From the cell containing the given text, extract its center point as [x, y] coordinate. 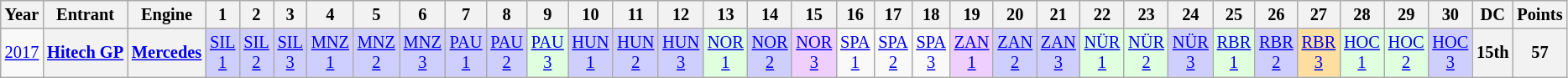
21 [1058, 14]
9 [547, 14]
RBR2 [1276, 53]
57 [1539, 53]
19 [972, 14]
NÜR2 [1147, 53]
10 [591, 14]
29 [1407, 14]
HUN3 [681, 53]
13 [725, 14]
18 [932, 14]
15th [1492, 53]
24 [1190, 14]
SPA2 [893, 53]
SIL3 [290, 53]
NOR1 [725, 53]
2017 [22, 53]
PAU1 [467, 53]
NOR3 [814, 53]
SIL2 [256, 53]
Entrant [86, 14]
25 [1234, 14]
PAU3 [547, 53]
7 [467, 14]
28 [1362, 14]
12 [681, 14]
22 [1103, 14]
ZAN2 [1015, 53]
2 [256, 14]
HOC2 [1407, 53]
4 [331, 14]
DC [1492, 14]
15 [814, 14]
Mercedes [166, 53]
HOC1 [1362, 53]
3 [290, 14]
MNZ2 [376, 53]
20 [1015, 14]
NÜR3 [1190, 53]
Hitech GP [86, 53]
HUN2 [635, 53]
1 [222, 14]
Points [1539, 14]
RBR1 [1234, 53]
16 [855, 14]
27 [1319, 14]
8 [507, 14]
SPA3 [932, 53]
RBR3 [1319, 53]
MNZ3 [423, 53]
ZAN3 [1058, 53]
NÜR1 [1103, 53]
PAU2 [507, 53]
Year [22, 14]
26 [1276, 14]
SPA1 [855, 53]
MNZ1 [331, 53]
SIL1 [222, 53]
11 [635, 14]
Engine [166, 14]
30 [1450, 14]
HOC3 [1450, 53]
6 [423, 14]
14 [771, 14]
HUN1 [591, 53]
NOR2 [771, 53]
ZAN1 [972, 53]
23 [1147, 14]
5 [376, 14]
17 [893, 14]
